Pinpoint the cell where the given text exists, returning its [X, Y] midpoint coordinate. 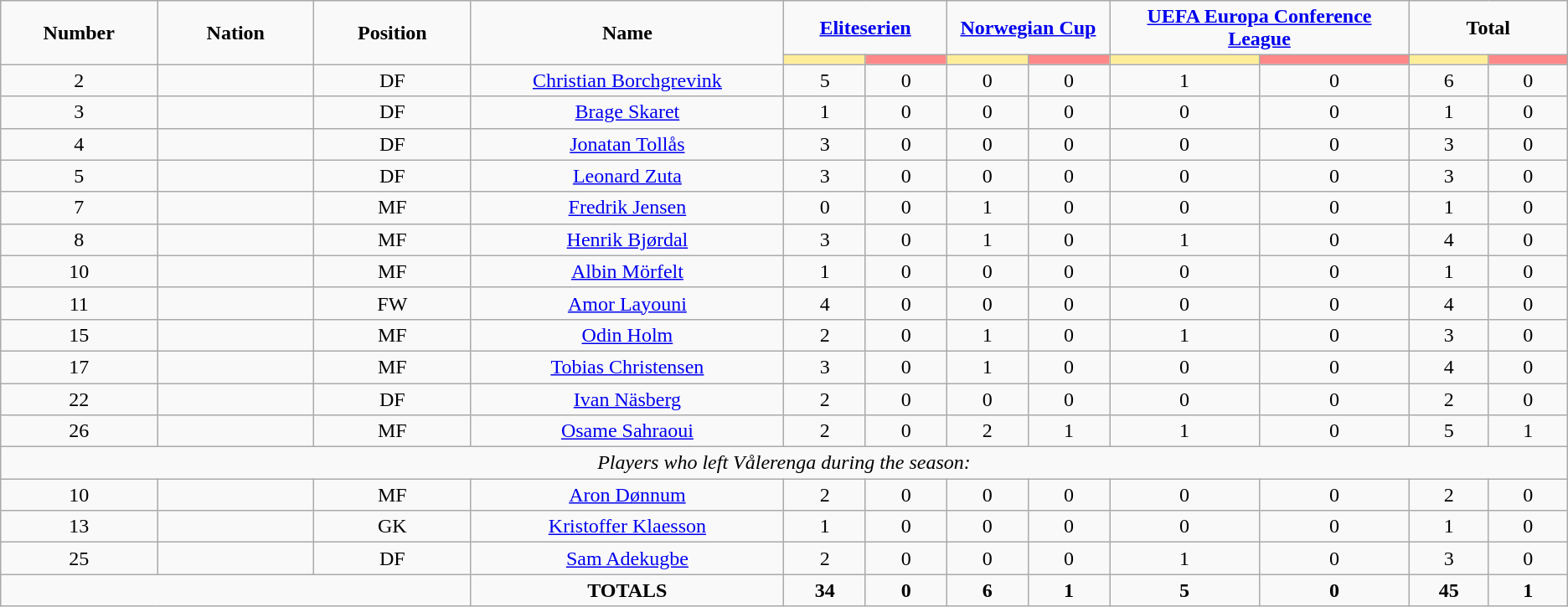
Brage Skaret [627, 112]
Fredrik Jensen [627, 208]
Aron Dønnum [627, 495]
15 [79, 335]
Osame Sahraoui [627, 431]
FW [392, 303]
Tobias Christensen [627, 367]
17 [79, 367]
Number [79, 33]
22 [79, 399]
TOTALS [627, 590]
8 [79, 239]
Albin Mörfelt [627, 271]
Eliteserien [865, 28]
Leonard Zuta [627, 176]
7 [79, 208]
26 [79, 431]
13 [79, 527]
11 [79, 303]
34 [824, 590]
45 [1449, 590]
Jonatan Tollås [627, 144]
Christian Borchgrevink [627, 80]
Position [392, 33]
Players who left Vålerenga during the season: [784, 463]
Odin Holm [627, 335]
Amor Layouni [627, 303]
Ivan Näsberg [627, 399]
GK [392, 527]
Kristoffer Klaesson [627, 527]
UEFA Europa Conference League [1260, 28]
Henrik Bjørdal [627, 239]
Nation [236, 33]
Total [1488, 28]
25 [79, 558]
Name [627, 33]
Sam Adekugbe [627, 558]
Norwegian Cup [1028, 28]
